For the text-containing cell, return its midpoint in (x, y) coordinate format. 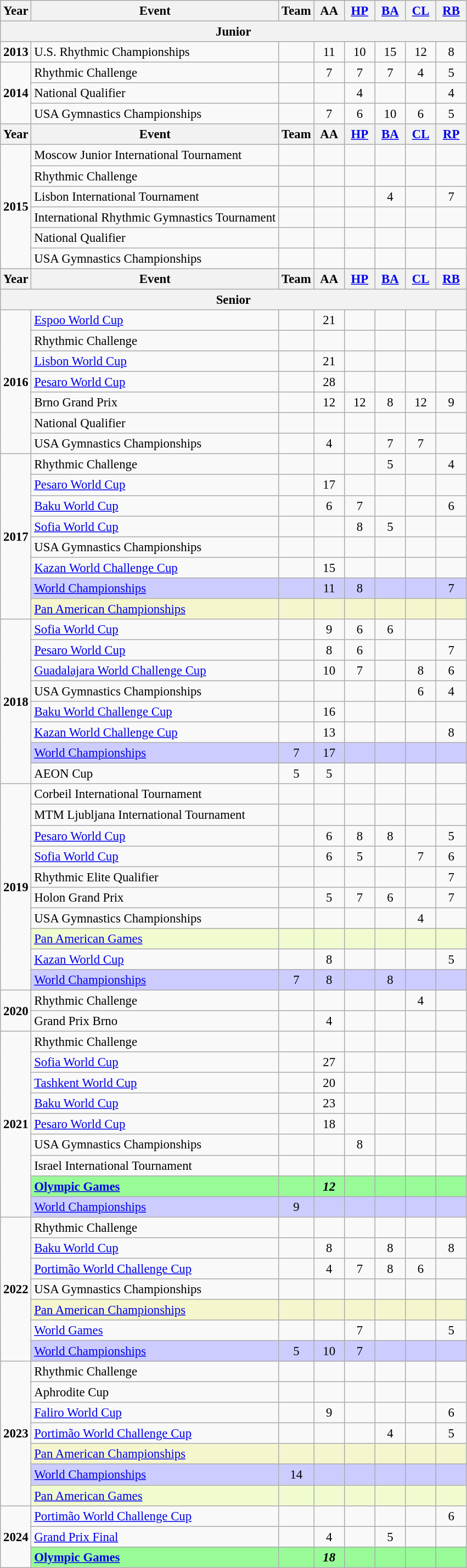
Aphrodite Cup (155, 1392)
Lisbon World Cup (155, 361)
2023 (16, 1434)
Faliro World Cup (155, 1413)
Junior (234, 32)
16 (329, 712)
13 (329, 733)
20 (329, 1083)
Rhythmic Elite Qualifier (155, 877)
Tashkent World Cup (155, 1083)
14 (296, 1475)
2018 (16, 702)
2021 (16, 1124)
23 (329, 1103)
27 (329, 1062)
Senior (234, 299)
2024 (16, 1537)
2020 (16, 1010)
MTM Ljubljana International Tournament (155, 815)
Espoo World Cup (155, 320)
Holon Grand Prix (155, 897)
Grand Prix Brno (155, 1021)
Lisbon International Tournament (155, 196)
2022 (16, 1289)
RP (451, 134)
U.S. Rhythmic Championships (155, 52)
Moscow Junior International Tournament (155, 155)
2019 (16, 887)
Baku World Challenge Cup (155, 712)
Kazan World Cup (155, 959)
2015 (16, 207)
2014 (16, 93)
World Games (155, 1331)
Brno Grand Prix (155, 403)
AEON Cup (155, 774)
28 (329, 382)
2016 (16, 382)
Grand Prix Final (155, 1537)
2017 (16, 536)
International Rhythmic Gymnastics Tournament (155, 217)
2013 (16, 52)
Israel International Tournament (155, 1165)
Corbeil International Tournament (155, 795)
Guadalajara World Challenge Cup (155, 671)
